Scan for the cell matching the given text and deliver its (x, y) coordinate at center. 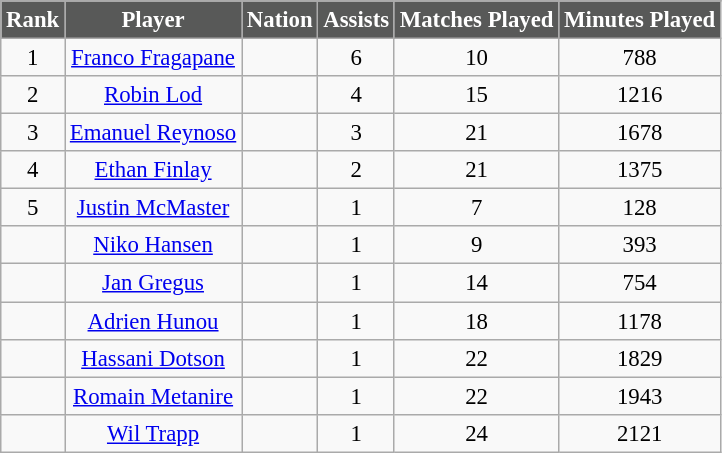
6 (356, 58)
Assists (356, 20)
15 (476, 95)
18 (476, 321)
Robin Lod (154, 95)
5 (33, 208)
1375 (640, 170)
Wil Trapp (154, 433)
24 (476, 433)
Player (154, 20)
128 (640, 208)
1678 (640, 133)
Justin McMaster (154, 208)
Romain Metanire (154, 396)
9 (476, 245)
1216 (640, 95)
1829 (640, 358)
1178 (640, 321)
Hassani Dotson (154, 358)
393 (640, 245)
Nation (280, 20)
14 (476, 283)
754 (640, 283)
Franco Fragapane (154, 58)
Minutes Played (640, 20)
Rank (33, 20)
1943 (640, 396)
Adrien Hunou (154, 321)
Niko Hansen (154, 245)
7 (476, 208)
Ethan Finlay (154, 170)
Matches Played (476, 20)
Emanuel Reynoso (154, 133)
Jan Gregus (154, 283)
788 (640, 58)
2121 (640, 433)
10 (476, 58)
